Determine the [X, Y] coordinate at the center of the cell enclosing the given text.  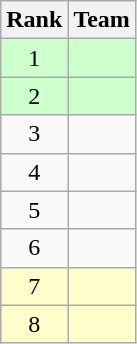
8 [34, 324]
Rank [34, 20]
2 [34, 96]
1 [34, 58]
5 [34, 210]
6 [34, 248]
Team [102, 20]
7 [34, 286]
3 [34, 134]
4 [34, 172]
